Scan for the cell matching the given text and deliver its (X, Y) coordinate at center. 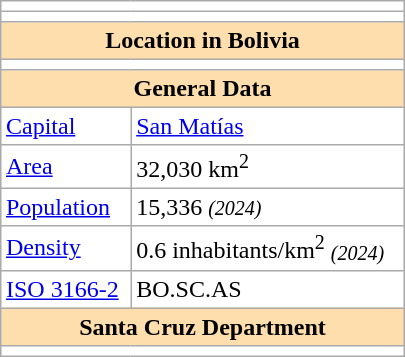
ISO 3166-2 (66, 289)
General Data (203, 89)
32,030 km2 (268, 167)
0.6 inhabitants/km2 (2024) (268, 248)
Area (66, 167)
Capital (66, 126)
BO.SC.AS (268, 289)
Location in Bolivia (203, 41)
San Matías (268, 126)
15,336 (2024) (268, 208)
Santa Cruz Department (203, 327)
Population (66, 208)
Density (66, 248)
